Output the (x, y) coordinate of the center of the cell containing the given text.  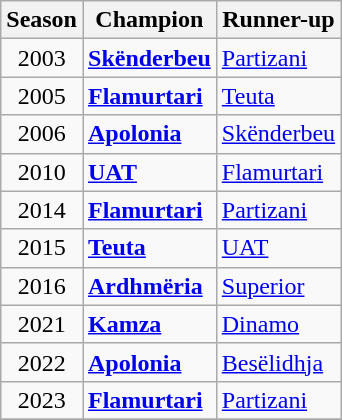
2023 (42, 400)
Season (42, 20)
Champion (149, 20)
2022 (42, 362)
2016 (42, 286)
Kamza (149, 324)
Ardhmëria (149, 286)
Runner-up (278, 20)
2014 (42, 210)
2021 (42, 324)
2015 (42, 248)
2010 (42, 172)
Superior (278, 286)
2006 (42, 134)
2003 (42, 58)
2005 (42, 96)
Besëlidhja (278, 362)
Dinamo (278, 324)
